Pinpoint the cell where the given text exists, returning its (X, Y) midpoint coordinate. 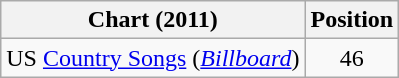
Position (352, 20)
46 (352, 58)
Chart (2011) (153, 20)
US Country Songs (Billboard) (153, 58)
